Output the [X, Y] coordinate of the center of the cell containing the given text.  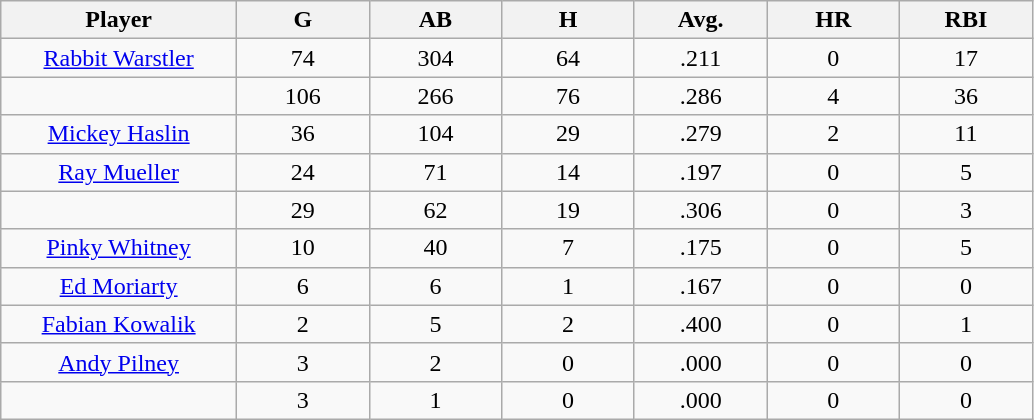
AB [436, 20]
H [568, 20]
74 [304, 58]
266 [436, 96]
62 [436, 210]
14 [568, 172]
7 [568, 248]
Mickey Haslin [119, 134]
HR [834, 20]
RBI [966, 20]
Pinky Whitney [119, 248]
.279 [700, 134]
4 [834, 96]
Andy Pilney [119, 362]
.197 [700, 172]
.306 [700, 210]
40 [436, 248]
.400 [700, 324]
19 [568, 210]
Ray Mueller [119, 172]
64 [568, 58]
76 [568, 96]
Fabian Kowalik [119, 324]
Rabbit Warstler [119, 58]
11 [966, 134]
106 [304, 96]
Ed Moriarty [119, 286]
Avg. [700, 20]
10 [304, 248]
104 [436, 134]
.211 [700, 58]
.167 [700, 286]
.175 [700, 248]
Player [119, 20]
17 [966, 58]
.286 [700, 96]
G [304, 20]
71 [436, 172]
24 [304, 172]
304 [436, 58]
